Detect which cell encompasses the target text, then output its (X, Y) center coordinate. 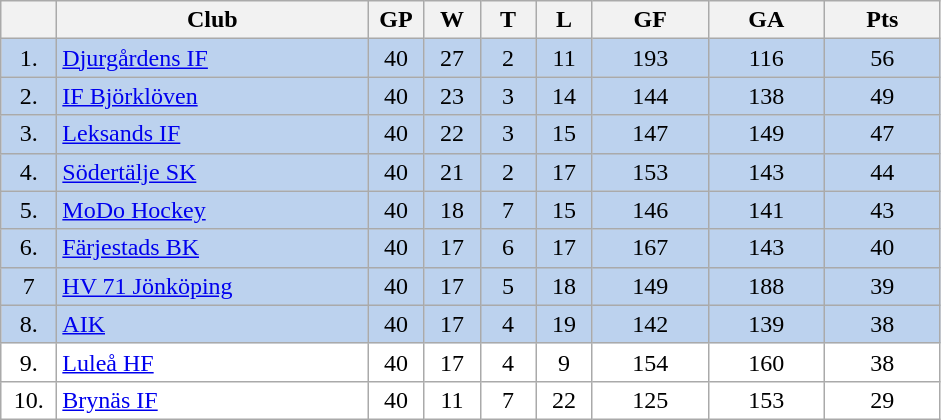
HV 71 Jönköping (212, 286)
GA (766, 20)
43 (882, 210)
Club (212, 20)
10. (29, 400)
147 (650, 134)
6 (508, 248)
21 (452, 172)
2. (29, 96)
14 (564, 96)
Pts (882, 20)
139 (766, 324)
44 (882, 172)
GP (396, 20)
Djurgårdens IF (212, 58)
MoDo Hockey (212, 210)
141 (766, 210)
49 (882, 96)
39 (882, 286)
3. (29, 134)
Södertälje SK (212, 172)
4. (29, 172)
142 (650, 324)
47 (882, 134)
8. (29, 324)
L (564, 20)
144 (650, 96)
IF Björklöven (212, 96)
1. (29, 58)
27 (452, 58)
5. (29, 210)
AIK (212, 324)
Brynäs IF (212, 400)
6. (29, 248)
19 (564, 324)
Luleå HF (212, 362)
146 (650, 210)
56 (882, 58)
138 (766, 96)
116 (766, 58)
GF (650, 20)
Färjestads BK (212, 248)
W (452, 20)
29 (882, 400)
9. (29, 362)
125 (650, 400)
167 (650, 248)
160 (766, 362)
5 (508, 286)
23 (452, 96)
193 (650, 58)
9 (564, 362)
T (508, 20)
188 (766, 286)
Leksands IF (212, 134)
154 (650, 362)
